Extract the (X, Y) coordinate from the center of the cell holding the provided text.  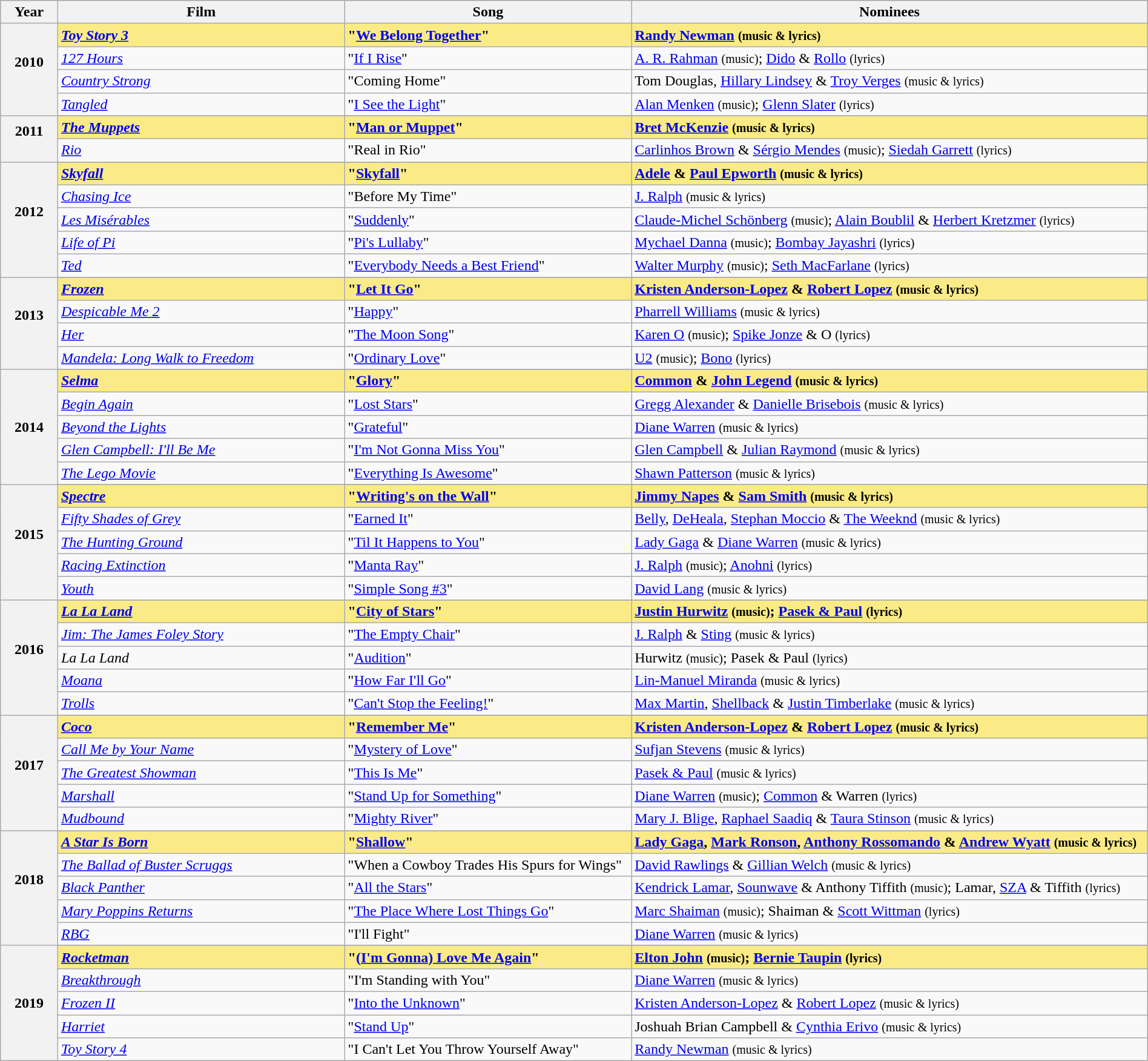
The Ballad of Buster Scruggs (201, 865)
"Coming Home" (488, 81)
Nominees (890, 12)
The Muppets (201, 127)
"I'll Fight" (488, 934)
"Man or Muppet" (488, 127)
"I'm Not Gonna Miss You" (488, 450)
Country Strong (201, 81)
"Let It Go" (488, 289)
Walter Murphy (music); Seth MacFarlane (lyrics) (890, 265)
A Star Is Born (201, 842)
Moana (201, 681)
"Stand Up for Something" (488, 796)
The Lego Movie (201, 473)
"Can't Stop the Feeling!" (488, 704)
RBG (201, 934)
Film (201, 12)
The Greatest Showman (201, 773)
"This Is Me" (488, 773)
"Manta Ray" (488, 565)
Ted (201, 265)
"(I'm Gonna) Love Me Again" (488, 957)
127 Hours (201, 58)
"Suddenly" (488, 219)
"Into the Unknown" (488, 1003)
Pasek & Paul (music & lyrics) (890, 773)
"Stand Up" (488, 1026)
"We Belong Together" (488, 35)
Hurwitz (music); Pasek & Paul (lyrics) (890, 657)
Alan Menken (music); Glenn Slater (lyrics) (890, 104)
Spectre (201, 496)
Black Panther (201, 888)
J. Ralph & Sting (music & lyrics) (890, 634)
"How Far I'll Go" (488, 681)
Karen O (music); Spike Jonze & O (lyrics) (890, 335)
Life of Pi (201, 242)
Mary Poppins Returns (201, 911)
Glen Campbell & Julian Raymond (music & lyrics) (890, 450)
Fifty Shades of Grey (201, 519)
"Remember Me" (488, 727)
"Skyfall" (488, 173)
"All the Stars" (488, 888)
Kendrick Lamar, Sounwave & Anthony Tiffith (music); Lamar, SZA & Tiffith (lyrics) (890, 888)
"I Can't Let You Throw Yourself Away" (488, 1049)
Shawn Patterson (music & lyrics) (890, 473)
Gregg Alexander & Danielle Brisebois (music & lyrics) (890, 404)
"Glory" (488, 381)
2014 (29, 427)
A. R. Rahman (music); Dido & Rollo (lyrics) (890, 58)
Lady Gaga, Mark Ronson, Anthony Rossomando & Andrew Wyatt (music & lyrics) (890, 842)
Her (201, 335)
Joshuah Brian Campbell & Cynthia Erivo (music & lyrics) (890, 1026)
2018 (29, 888)
"Mighty River" (488, 819)
2011 (29, 139)
"City of Stars" (488, 611)
Frozen (201, 289)
Adele & Paul Epworth (music & lyrics) (890, 173)
J. Ralph (music & lyrics) (890, 196)
Marc Shaiman (music); Shaiman & Scott Wittman (lyrics) (890, 911)
2010 (29, 70)
Mudbound (201, 819)
"Lost Stars" (488, 404)
Breakthrough (201, 980)
"Til It Happens to You" (488, 542)
"Simple Song #3" (488, 588)
Youth (201, 588)
Jimmy Napes & Sam Smith (music & lyrics) (890, 496)
Diane Warren (music); Common & Warren (lyrics) (890, 796)
Belly, DeHeala, Stephan Moccio & The Weeknd (music & lyrics) (890, 519)
"Everything Is Awesome" (488, 473)
Jim: The James Foley Story (201, 634)
"I See the Light" (488, 104)
Tangled (201, 104)
The Hunting Ground (201, 542)
Elton John (music); Bernie Taupin (lyrics) (890, 957)
Tom Douglas, Hillary Lindsey & Troy Verges (music & lyrics) (890, 81)
Rio (201, 150)
Frozen II (201, 1003)
"Ordinary Love" (488, 358)
"Before My Time" (488, 196)
Glen Campbell: I'll Be Me (201, 450)
"Earned It" (488, 519)
Mary J. Blige, Raphael Saadiq & Taura Stinson (music & lyrics) (890, 819)
"Grateful" (488, 427)
Toy Story 4 (201, 1049)
Coco (201, 727)
"Pi's Lullaby" (488, 242)
2012 (29, 219)
Racing Extinction (201, 565)
Max Martin, Shellback & Justin Timberlake (music & lyrics) (890, 704)
Pharrell Williams (music & lyrics) (890, 312)
Trolls (201, 704)
Call Me by Your Name (201, 750)
Lin-Manuel Miranda (music & lyrics) (890, 681)
David Rawlings & Gillian Welch (music & lyrics) (890, 865)
Selma (201, 381)
"The Place Where Lost Things Go" (488, 911)
"Writing's on the Wall" (488, 496)
Les Misérables (201, 219)
2019 (29, 1003)
"If I Rise" (488, 58)
"Real in Rio" (488, 150)
"I'm Standing with You" (488, 980)
Skyfall (201, 173)
J. Ralph (music); Anohni (lyrics) (890, 565)
Claude-Michel Schönberg (music); Alain Boublil & Herbert Kretzmer (lyrics) (890, 219)
Carlinhos Brown & Sérgio Mendes (music); Siedah Garrett (lyrics) (890, 150)
"Mystery of Love" (488, 750)
Common & John Legend (music & lyrics) (890, 381)
Mandela: Long Walk to Freedom (201, 358)
2017 (29, 773)
"Everybody Needs a Best Friend" (488, 265)
Sufjan Stevens (music & lyrics) (890, 750)
Despicable Me 2 (201, 312)
"When a Cowboy Trades His Spurs for Wings" (488, 865)
"Audition" (488, 657)
Justin Hurwitz (music); Pasek & Paul (lyrics) (890, 611)
U2 (music); Bono (lyrics) (890, 358)
Rocketman (201, 957)
Toy Story 3 (201, 35)
Year (29, 12)
2013 (29, 323)
Marshall (201, 796)
David Lang (music & lyrics) (890, 588)
Begin Again (201, 404)
2016 (29, 657)
Chasing Ice (201, 196)
Mychael Danna (music); Bombay Jayashri (lyrics) (890, 242)
"Happy" (488, 312)
"Shallow" (488, 842)
2015 (29, 542)
"The Empty Chair" (488, 634)
Bret McKenzie (music & lyrics) (890, 127)
Harriet (201, 1026)
Beyond the Lights (201, 427)
"The Moon Song" (488, 335)
Lady Gaga & Diane Warren (music & lyrics) (890, 542)
Song (488, 12)
